Scan for the cell matching the given text and deliver its (x, y) coordinate at center. 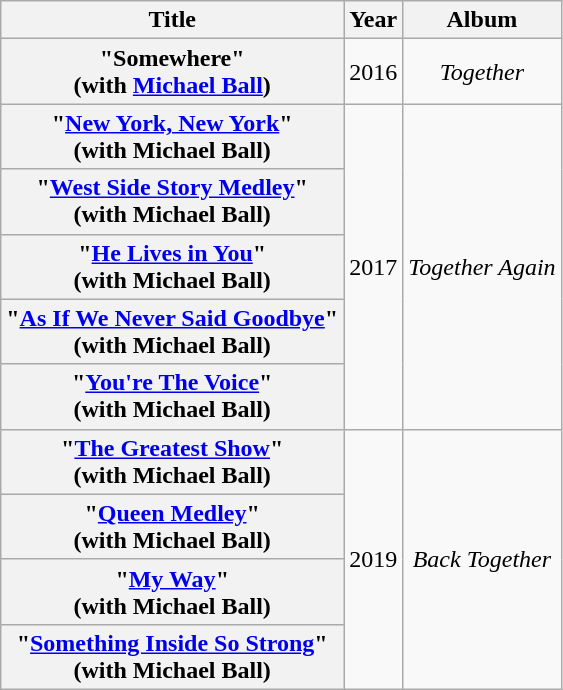
"You're The Voice"(with Michael Ball) (172, 396)
Together Again (482, 266)
"Somewhere"(with Michael Ball) (172, 72)
Album (482, 20)
"Something Inside So Strong"(with Michael Ball) (172, 656)
"As If We Never Said Goodbye"(with Michael Ball) (172, 332)
"New York, New York"(with Michael Ball) (172, 136)
"My Way"(with Michael Ball) (172, 592)
"West Side Story Medley"(with Michael Ball) (172, 202)
Year (374, 20)
2017 (374, 266)
"Queen Medley"(with Michael Ball) (172, 526)
Together (482, 72)
"He Lives in You"(with Michael Ball) (172, 266)
Title (172, 20)
2016 (374, 72)
"The Greatest Show"(with Michael Ball) (172, 462)
Back Together (482, 559)
2019 (374, 559)
